Output the (x, y) coordinate of the center of the cell containing the given text.  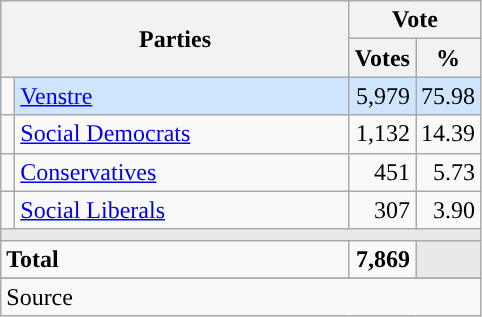
Vote (414, 20)
Venstre (182, 96)
1,132 (382, 134)
Parties (176, 39)
5,979 (382, 96)
14.39 (448, 134)
Total (176, 259)
Social Democrats (182, 134)
% (448, 58)
5.73 (448, 172)
75.98 (448, 96)
Votes (382, 58)
307 (382, 210)
451 (382, 172)
Source (241, 297)
Conservatives (182, 172)
7,869 (382, 259)
3.90 (448, 210)
Social Liberals (182, 210)
